Find where the given text appears and provide that cell's center as [X, Y] coordinate. 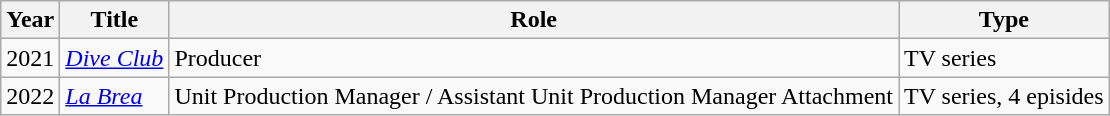
TV series, 4 episides [1004, 96]
TV series [1004, 58]
2022 [30, 96]
Year [30, 20]
2021 [30, 58]
Unit Production Manager / Assistant Unit Production Manager Attachment [534, 96]
Dive Club [114, 58]
La Brea [114, 96]
Title [114, 20]
Producer [534, 58]
Type [1004, 20]
Role [534, 20]
